Output the [x, y] coordinate of the center of the cell containing the given text.  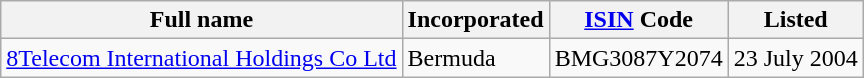
Bermuda [476, 58]
8Telecom International Holdings Co Ltd [202, 58]
Incorporated [476, 20]
Listed [796, 20]
Full name [202, 20]
23 July 2004 [796, 58]
BMG3087Y2074 [638, 58]
ISIN Code [638, 20]
